Return the (x, y) coordinate for the center point of the cell that contains the specified text.  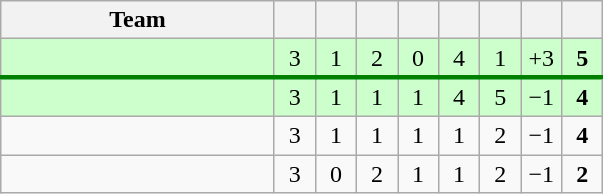
Team (138, 20)
+3 (542, 58)
